From the cell containing the given text, extract its center point as [x, y] coordinate. 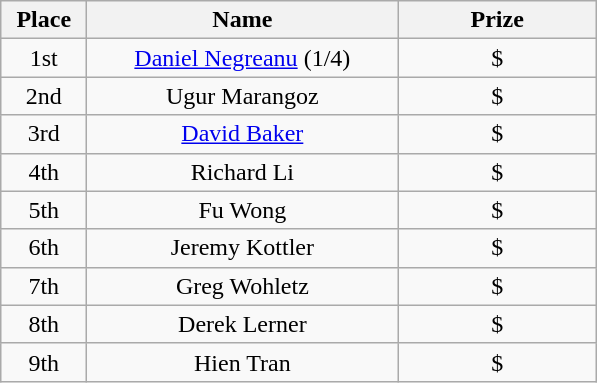
Name [242, 20]
9th [44, 362]
Daniel Negreanu (1/4) [242, 58]
6th [44, 248]
Richard Li [242, 172]
8th [44, 324]
2nd [44, 96]
7th [44, 286]
1st [44, 58]
Fu Wong [242, 210]
4th [44, 172]
Hien Tran [242, 362]
Jeremy Kottler [242, 248]
Ugur Marangoz [242, 96]
Place [44, 20]
Greg Wohletz [242, 286]
Prize [498, 20]
5th [44, 210]
David Baker [242, 134]
3rd [44, 134]
Derek Lerner [242, 324]
